Identify which cell holds the provided text, then report its (x, y) central coordinate. 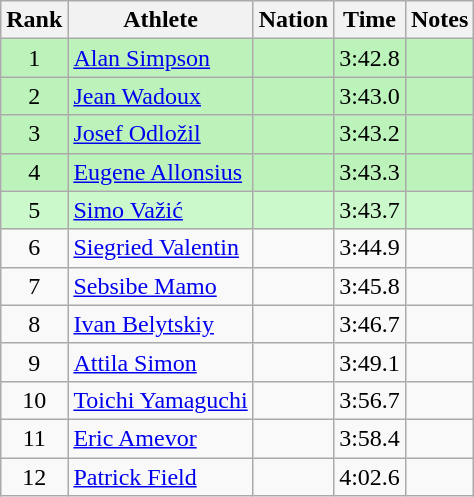
10 (34, 400)
3:43.3 (370, 172)
4:02.6 (370, 477)
3:58.4 (370, 438)
Alan Simpson (160, 58)
Notes (439, 20)
3:43.2 (370, 134)
Rank (34, 20)
3:49.1 (370, 362)
3:46.7 (370, 324)
Time (370, 20)
3:43.7 (370, 210)
Simo Važić (160, 210)
Jean Wadoux (160, 96)
Athlete (160, 20)
Patrick Field (160, 477)
11 (34, 438)
1 (34, 58)
Toichi Yamaguchi (160, 400)
3:45.8 (370, 286)
3:56.7 (370, 400)
12 (34, 477)
Siegried Valentin (160, 248)
4 (34, 172)
Sebsibe Mamo (160, 286)
2 (34, 96)
3:44.9 (370, 248)
Josef Odložil (160, 134)
Eugene Allonsius (160, 172)
Nation (293, 20)
3 (34, 134)
Ivan Belytskiy (160, 324)
6 (34, 248)
3:43.0 (370, 96)
8 (34, 324)
Attila Simon (160, 362)
7 (34, 286)
5 (34, 210)
3:42.8 (370, 58)
Eric Amevor (160, 438)
9 (34, 362)
